From the cell containing the given text, extract its center point as [X, Y] coordinate. 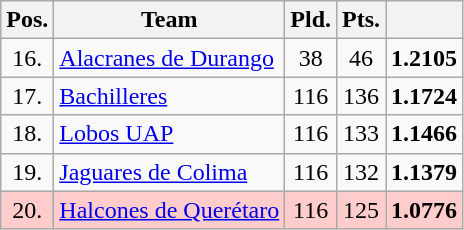
1.1724 [424, 96]
1.1379 [424, 172]
Pld. [311, 20]
Pos. [28, 20]
Halcones de Querétaro [170, 210]
1.0776 [424, 210]
133 [362, 134]
1.1466 [424, 134]
Alacranes de Durango [170, 58]
17. [28, 96]
136 [362, 96]
Jaguares de Colima [170, 172]
1.2105 [424, 58]
Team [170, 20]
19. [28, 172]
38 [311, 58]
Lobos UAP [170, 134]
46 [362, 58]
132 [362, 172]
Bachilleres [170, 96]
Pts. [362, 20]
20. [28, 210]
125 [362, 210]
18. [28, 134]
16. [28, 58]
